Output the (X, Y) coordinate of the center of the cell containing the given text.  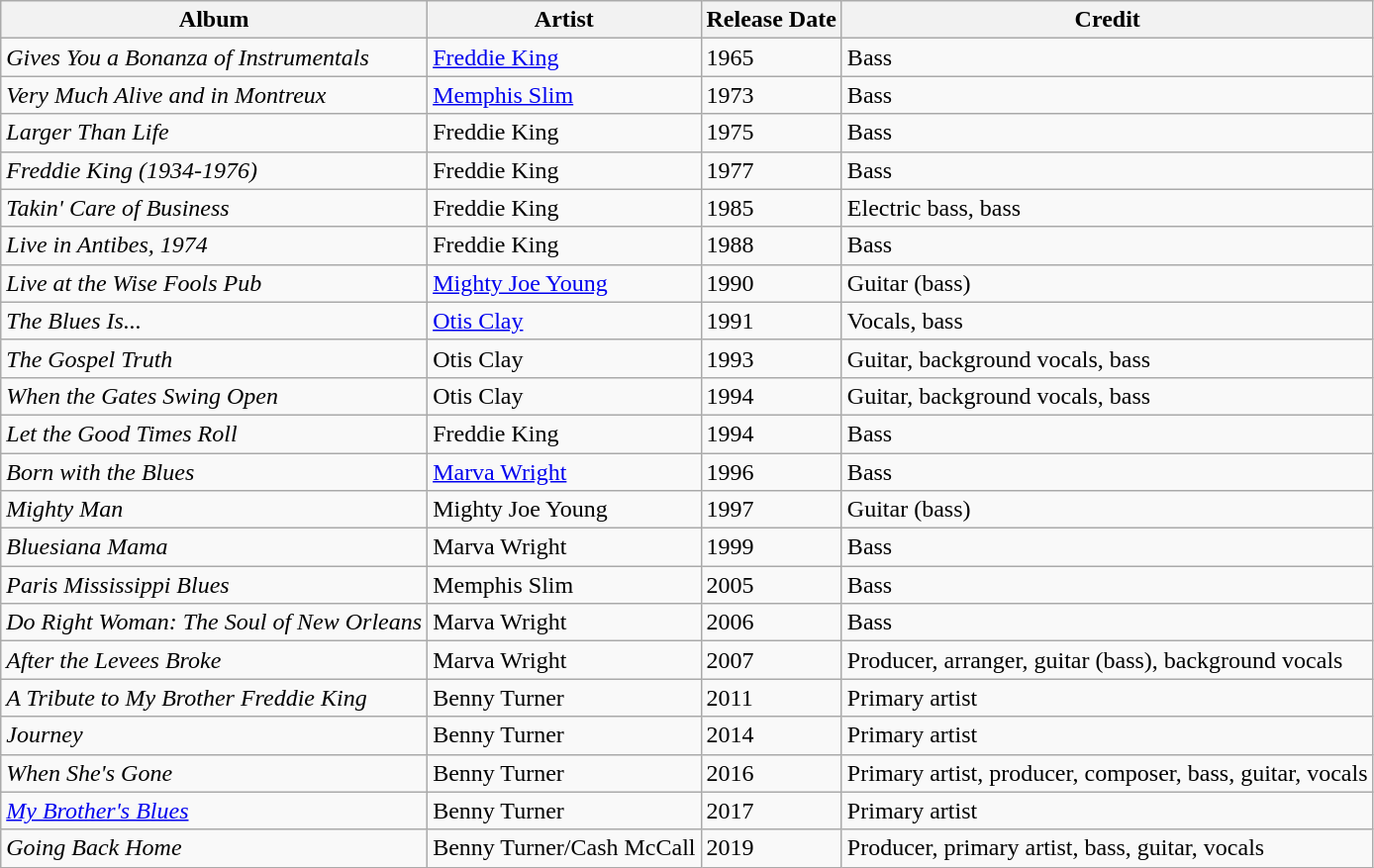
The Blues Is... (214, 321)
My Brother's Blues (214, 811)
Electric bass, bass (1107, 208)
2005 (771, 585)
Journey (214, 735)
1997 (771, 510)
Paris Mississippi Blues (214, 585)
1990 (771, 283)
2006 (771, 623)
1985 (771, 208)
1975 (771, 133)
1973 (771, 95)
Live at the Wise Fools Pub (214, 283)
When She's Gone (214, 773)
Let the Good Times Roll (214, 434)
Live in Antibes, 1974 (214, 245)
Bluesiana Mama (214, 547)
Benny Turner/Cash McCall (564, 848)
Release Date (771, 20)
After the Levees Broke (214, 660)
Credit (1107, 20)
Gives You a Bonanza of Instrumentals (214, 57)
2016 (771, 773)
Producer, primary artist, bass, guitar, vocals (1107, 848)
1999 (771, 547)
2011 (771, 698)
The Gospel Truth (214, 358)
Producer, arranger, guitar (bass), background vocals (1107, 660)
When the Gates Swing Open (214, 396)
Primary artist, producer, composer, bass, guitar, vocals (1107, 773)
Album (214, 20)
A Tribute to My Brother Freddie King (214, 698)
Do Right Woman: The Soul of New Orleans (214, 623)
1965 (771, 57)
1988 (771, 245)
Born with the Blues (214, 472)
1993 (771, 358)
1991 (771, 321)
2017 (771, 811)
2019 (771, 848)
Very Much Alive and in Montreux (214, 95)
1996 (771, 472)
Mighty Man (214, 510)
Artist (564, 20)
2014 (771, 735)
1977 (771, 170)
Going Back Home (214, 848)
Vocals, bass (1107, 321)
Larger Than Life (214, 133)
Freddie King (1934-1976) (214, 170)
2007 (771, 660)
Takin' Care of Business (214, 208)
